Output the (X, Y) coordinate of the center of the cell containing the given text.  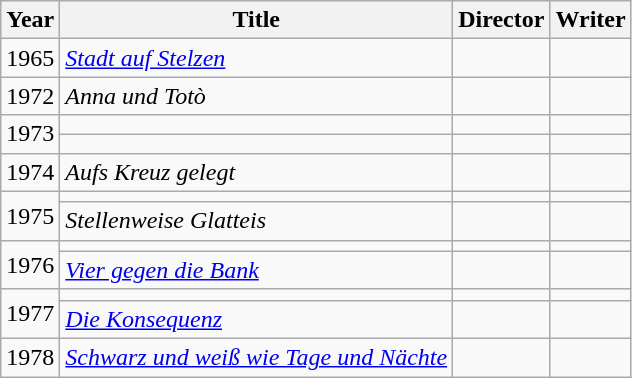
Year (30, 20)
Anna und Totò (256, 96)
1965 (30, 58)
Aufs Kreuz gelegt (256, 172)
1972 (30, 96)
1978 (30, 357)
1976 (30, 264)
1977 (30, 314)
Director (502, 20)
Schwarz und weiß wie Tage und Nächte (256, 357)
Writer (590, 20)
Stellenweise Glatteis (256, 221)
Die Konsequenz (256, 319)
Vier gegen die Bank (256, 270)
1973 (30, 134)
1975 (30, 216)
Stadt auf Stelzen (256, 58)
1974 (30, 172)
Title (256, 20)
